Pinpoint the cell where the given text exists, returning its [x, y] midpoint coordinate. 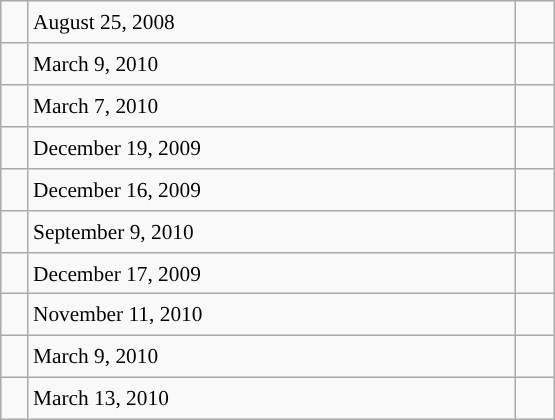
December 17, 2009 [272, 273]
December 19, 2009 [272, 148]
March 13, 2010 [272, 399]
December 16, 2009 [272, 189]
August 25, 2008 [272, 22]
March 7, 2010 [272, 106]
November 11, 2010 [272, 315]
September 9, 2010 [272, 231]
